Locate the cell with the specified text and output its (x, y) center coordinate. 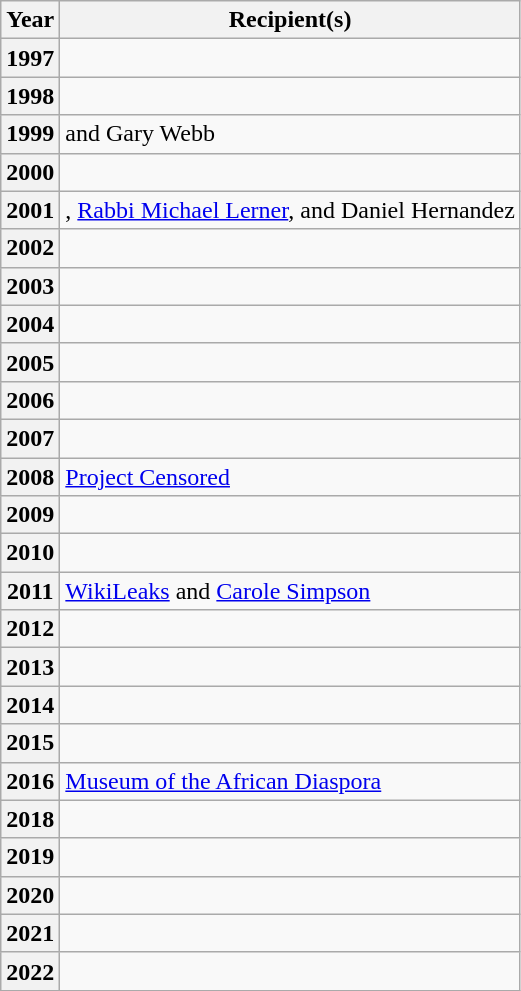
2014 (30, 705)
2018 (30, 819)
1999 (30, 134)
and Gary Webb (290, 134)
2022 (30, 971)
1998 (30, 96)
2012 (30, 629)
2007 (30, 438)
2006 (30, 400)
2000 (30, 172)
2009 (30, 515)
2008 (30, 477)
2011 (30, 591)
2003 (30, 286)
2013 (30, 667)
2019 (30, 857)
2020 (30, 895)
2016 (30, 781)
2015 (30, 743)
Museum of the African Diaspora (290, 781)
2002 (30, 248)
1997 (30, 58)
2021 (30, 933)
Year (30, 20)
2005 (30, 362)
2004 (30, 324)
2001 (30, 210)
, Rabbi Michael Lerner, and Daniel Hernandez (290, 210)
Recipient(s) (290, 20)
Project Censored (290, 477)
2010 (30, 553)
WikiLeaks and Carole Simpson (290, 591)
